Search for the cell housing the specified text and yield its [x, y] center coordinate. 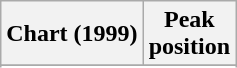
Chart (1999) [72, 34]
Peakposition [189, 34]
